Return the [x, y] coordinate for the center point of the cell that contains the specified text.  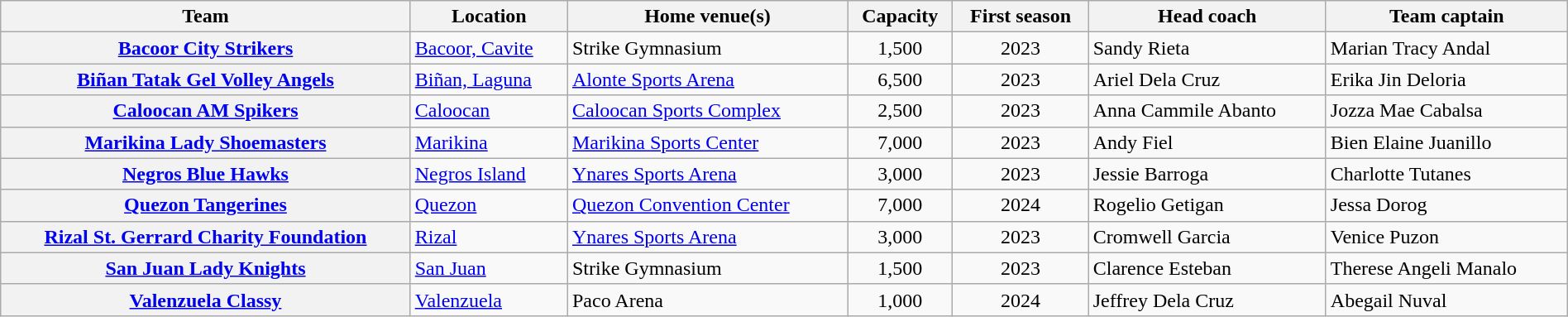
Jozza Mae Cabalsa [1446, 111]
Jeffrey Dela Cruz [1207, 300]
Quezon [489, 205]
Therese Angeli Manalo [1446, 268]
Rogelio Getigan [1207, 205]
Bacoor City Strikers [205, 48]
San Juan [489, 268]
Valenzuela Classy [205, 300]
Bacoor, Cavite [489, 48]
Quezon Tangerines [205, 205]
Biñan Tatak Gel Volley Angels [205, 79]
Charlotte Tutanes [1446, 174]
Bien Elaine Juanillo [1446, 142]
Biñan, Laguna [489, 79]
Jessa Dorog [1446, 205]
Team [205, 17]
Rizal [489, 237]
Home venue(s) [707, 17]
Caloocan Sports Complex [707, 111]
Venice Puzon [1446, 237]
Valenzuela [489, 300]
Erika Jin Deloria [1446, 79]
Negros Blue Hawks [205, 174]
Abegail Nuval [1446, 300]
1,000 [900, 300]
Caloocan AM Spikers [205, 111]
Clarence Esteban [1207, 268]
Marikina Sports Center [707, 142]
Marikina Lady Shoemasters [205, 142]
Location [489, 17]
Alonte Sports Arena [707, 79]
Quezon Convention Center [707, 205]
Marian Tracy Andal [1446, 48]
Jessie Barroga [1207, 174]
Capacity [900, 17]
Cromwell Garcia [1207, 237]
Ariel Dela Cruz [1207, 79]
First season [1021, 17]
2,500 [900, 111]
Negros Island [489, 174]
Rizal St. Gerrard Charity Foundation [205, 237]
Marikina [489, 142]
San Juan Lady Knights [205, 268]
Sandy Rieta [1207, 48]
Andy Fiel [1207, 142]
Paco Arena [707, 300]
Caloocan [489, 111]
Anna Cammile Abanto [1207, 111]
6,500 [900, 79]
Head coach [1207, 17]
Team captain [1446, 17]
